Return [X, Y] of the center of cell containing provided text 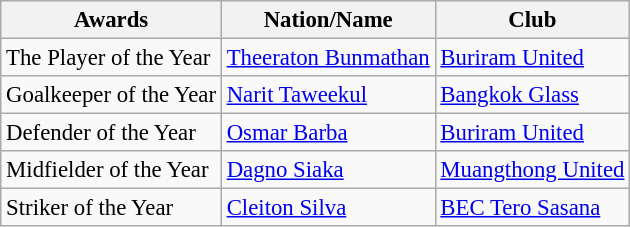
Osmar Barba [328, 133]
Nation/Name [328, 20]
Goalkeeper of the Year [112, 95]
BEC Tero Sasana [532, 208]
Bangkok Glass [532, 95]
Awards [112, 20]
Muangthong United [532, 170]
Narit Taweekul [328, 95]
Dagno Siaka [328, 170]
The Player of the Year [112, 58]
Defender of the Year [112, 133]
Cleiton Silva [328, 208]
Striker of the Year [112, 208]
Midfielder of the Year [112, 170]
Theeraton Bunmathan [328, 58]
Club [532, 20]
